Pinpoint the cell where the given text exists, returning its [X, Y] midpoint coordinate. 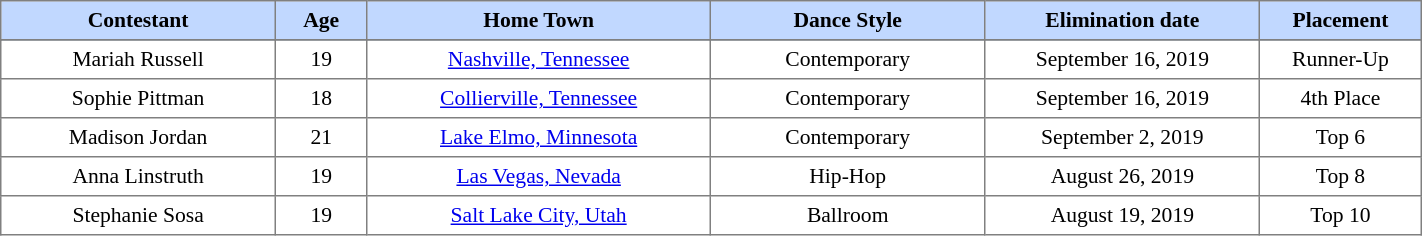
Ballroom [848, 216]
September 2, 2019 [1122, 138]
August 26, 2019 [1122, 176]
Elimination date [1122, 20]
Salt Lake City, Utah [538, 216]
Runner-Up [1341, 60]
Contestant [138, 20]
18 [321, 98]
Top 10 [1341, 216]
Sophie Pittman [138, 98]
Lake Elmo, Minnesota [538, 138]
Age [321, 20]
Top 6 [1341, 138]
Madison Jordan [138, 138]
Nashville, Tennessee [538, 60]
Dance Style [848, 20]
Stephanie Sosa [138, 216]
Home Town [538, 20]
Placement [1341, 20]
Top 8 [1341, 176]
Las Vegas, Nevada [538, 176]
August 19, 2019 [1122, 216]
Mariah Russell [138, 60]
Anna Linstruth [138, 176]
4th Place [1341, 98]
21 [321, 138]
Hip-Hop [848, 176]
Collierville, Tennessee [538, 98]
